Locate the cell with the specified text and output its (X, Y) center coordinate. 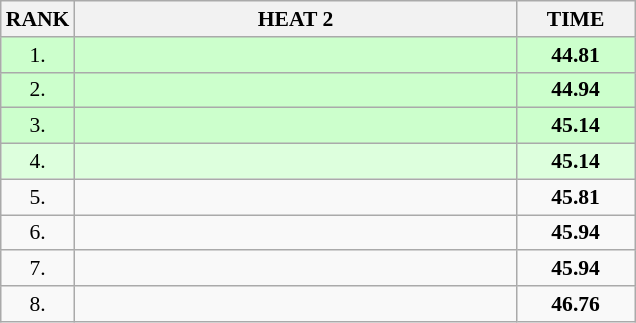
46.76 (576, 304)
5. (38, 197)
HEAT 2 (295, 19)
6. (38, 233)
3. (38, 126)
8. (38, 304)
45.81 (576, 197)
1. (38, 55)
7. (38, 269)
RANK (38, 19)
44.94 (576, 90)
2. (38, 90)
TIME (576, 19)
4. (38, 162)
44.81 (576, 55)
